For the text-containing cell, return its midpoint in [X, Y] coordinate format. 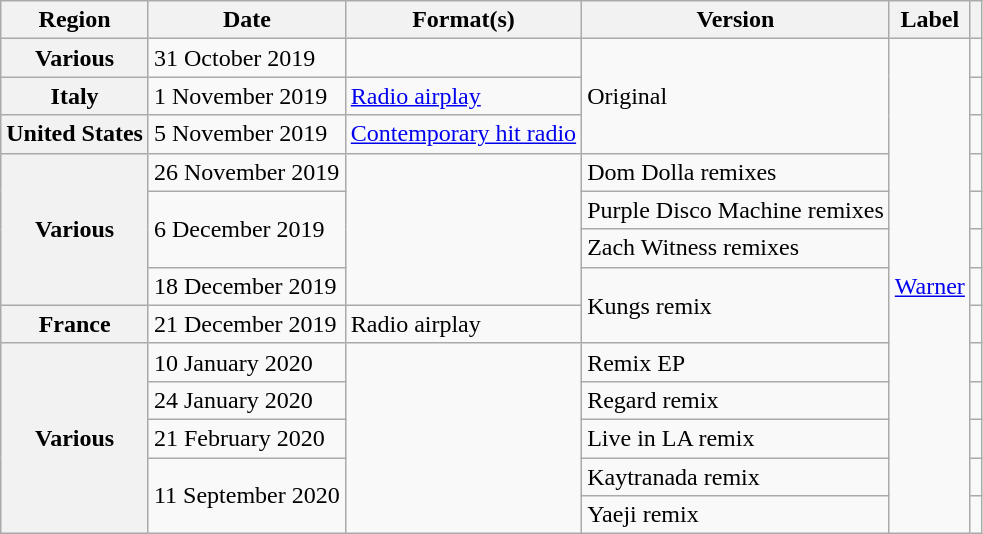
18 December 2019 [246, 286]
Live in LA remix [736, 438]
Regard remix [736, 400]
10 January 2020 [246, 362]
Original [736, 96]
24 January 2020 [246, 400]
26 November 2019 [246, 172]
5 November 2019 [246, 134]
France [75, 324]
1 November 2019 [246, 96]
Purple Disco Machine remixes [736, 210]
21 December 2019 [246, 324]
Dom Dolla remixes [736, 172]
Remix EP [736, 362]
Date [246, 20]
Italy [75, 96]
Version [736, 20]
31 October 2019 [246, 58]
11 September 2020 [246, 496]
Zach Witness remixes [736, 248]
Yaeji remix [736, 515]
Region [75, 20]
Kaytranada remix [736, 477]
Format(s) [463, 20]
Label [930, 20]
21 February 2020 [246, 438]
6 December 2019 [246, 229]
Kungs remix [736, 305]
Warner [930, 286]
Contemporary hit radio [463, 134]
United States [75, 134]
